Scan for the cell matching the given text and deliver its (X, Y) coordinate at center. 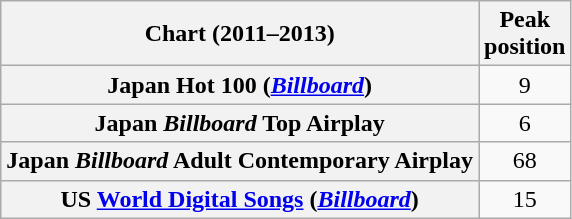
15 (525, 199)
Chart (2011–2013) (240, 34)
US World Digital Songs (Billboard) (240, 199)
Peakposition (525, 34)
Japan Billboard Top Airplay (240, 123)
9 (525, 85)
68 (525, 161)
Japan Hot 100 (Billboard) (240, 85)
6 (525, 123)
Japan Billboard Adult Contemporary Airplay (240, 161)
